For the text-containing cell, return its midpoint in (X, Y) coordinate format. 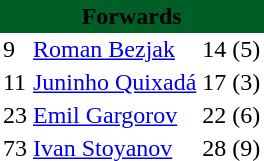
9 (15, 50)
Emil Gargorov (114, 116)
(3) (246, 82)
Roman Bezjak (114, 50)
(5) (246, 50)
14 (214, 50)
(6) (246, 116)
11 (15, 82)
17 (214, 82)
22 (214, 116)
23 (15, 116)
Forwards (132, 16)
Juninho Quixadá (114, 82)
